Return the [x, y] coordinate for the center point of the cell that contains the specified text.  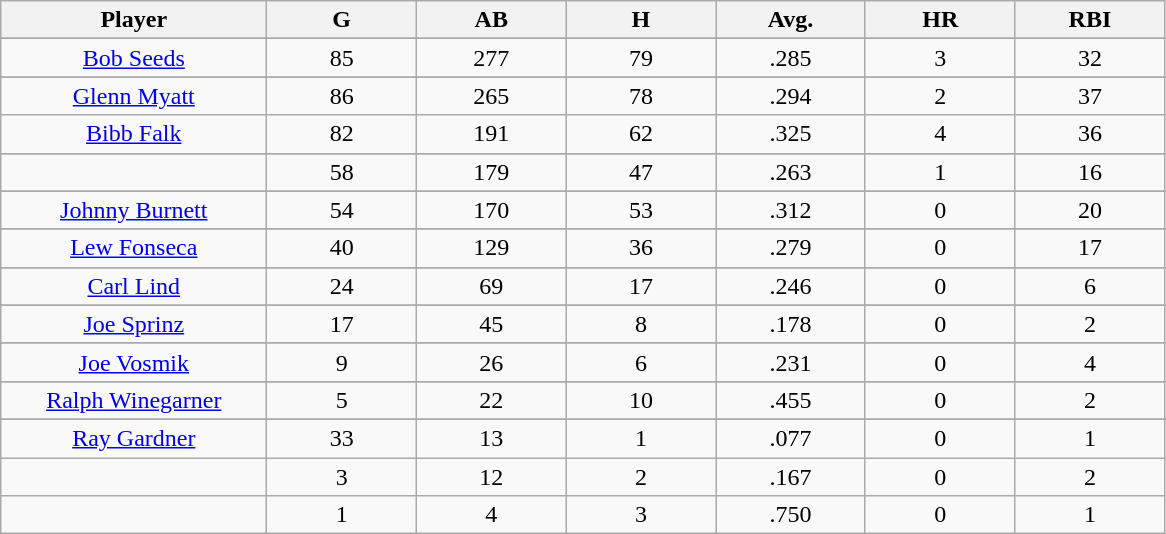
.325 [791, 134]
47 [641, 172]
79 [641, 58]
33 [342, 438]
.294 [791, 96]
265 [491, 96]
Ralph Winegarner [134, 400]
16 [1090, 172]
Glenn Myatt [134, 96]
13 [491, 438]
191 [491, 134]
Bob Seeds [134, 58]
69 [491, 286]
.263 [791, 172]
82 [342, 134]
24 [342, 286]
9 [342, 362]
AB [491, 20]
86 [342, 96]
37 [1090, 96]
Ray Gardner [134, 438]
RBI [1090, 20]
179 [491, 172]
26 [491, 362]
Joe Sprinz [134, 324]
20 [1090, 210]
Lew Fonseca [134, 248]
53 [641, 210]
.231 [791, 362]
Johnny Burnett [134, 210]
.246 [791, 286]
5 [342, 400]
58 [342, 172]
Bibb Falk [134, 134]
32 [1090, 58]
22 [491, 400]
54 [342, 210]
.285 [791, 58]
.455 [791, 400]
62 [641, 134]
45 [491, 324]
.279 [791, 248]
40 [342, 248]
78 [641, 96]
12 [491, 477]
.312 [791, 210]
10 [641, 400]
.750 [791, 515]
129 [491, 248]
G [342, 20]
Avg. [791, 20]
.178 [791, 324]
Joe Vosmik [134, 362]
Player [134, 20]
8 [641, 324]
H [641, 20]
Carl Lind [134, 286]
HR [940, 20]
.077 [791, 438]
277 [491, 58]
85 [342, 58]
170 [491, 210]
.167 [791, 477]
